Capture the cell that displays the provided text and extract its [X, Y] central coordinate. 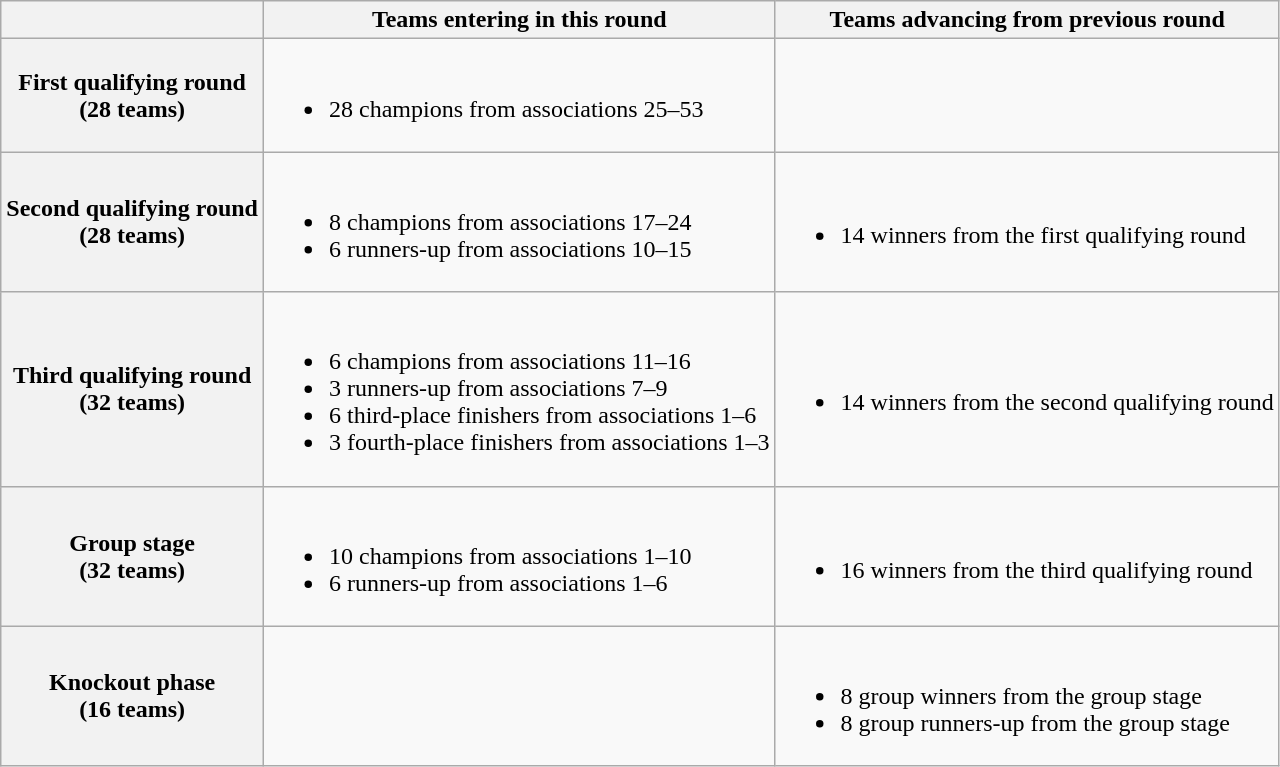
8 group winners from the group stage8 group runners-up from the group stage [1027, 696]
8 champions from associations 17–246 runners-up from associations 10–15 [519, 222]
14 winners from the first qualifying round [1027, 222]
Knockout phase(16 teams) [132, 696]
Teams advancing from previous round [1027, 20]
14 winners from the second qualifying round [1027, 389]
Third qualifying round(32 teams) [132, 389]
28 champions from associations 25–53 [519, 96]
First qualifying round(28 teams) [132, 96]
Group stage(32 teams) [132, 556]
Teams entering in this round [519, 20]
10 champions from associations 1–106 runners-up from associations 1–6 [519, 556]
16 winners from the third qualifying round [1027, 556]
Second qualifying round(28 teams) [132, 222]
